Capture the cell that displays the provided text and extract its [X, Y] central coordinate. 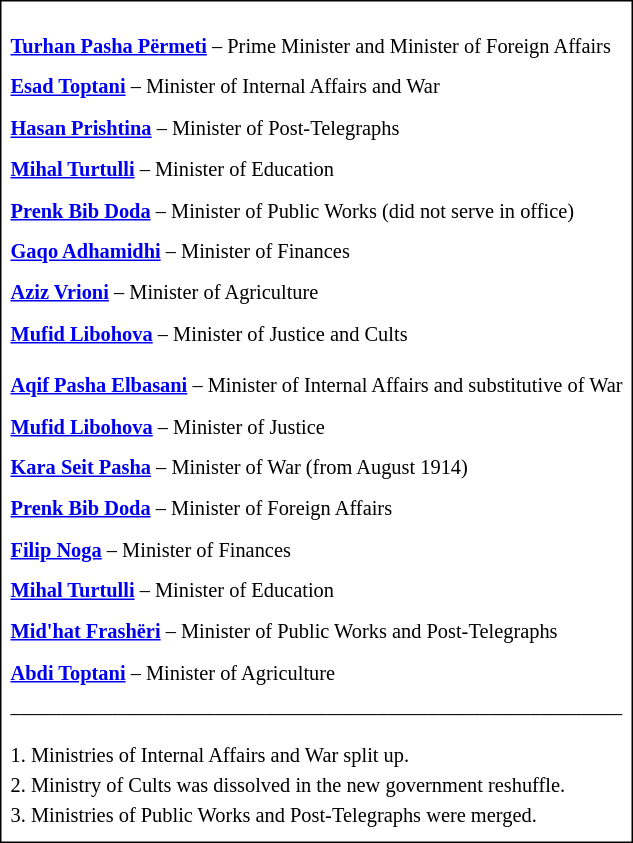
Turhan Pasha Përmeti – Prime Minister and Minister of Foreign Affairs [316, 47]
Kara Seit Pasha – Minister of War (from August 1914) [316, 468]
Prenk Bib Doda – Minister of Foreign Affairs [316, 509]
Gaqo Adhamidhi – Minister of Finances [316, 252]
Mid'hat Frashëri – Minister of Public Works and Post-Telegraphs [316, 633]
Abdi Toptani – Minister of Agriculture [316, 674]
Hasan Prishtina – Minister of Post-Telegraphs [316, 129]
Mufid Libohova – Minister of Justice and Cults [316, 335]
–––––––––––––––––––––––––––––––––––––––––––––––––––––––––––– [316, 715]
Esad Toptani – Minister of Internal Affairs and War [316, 88]
Aqif Pasha Elbasani – Minister of Internal Affairs and substitutive of War [316, 386]
Mufid Libohova – Minister of Justice [316, 427]
Prenk Bib Doda – Minister of Public Works (did not serve in office) [316, 211]
Aziz Vrioni – Minister of Agriculture [316, 294]
Filip Noga – Minister of Finances [316, 551]
